From the cell containing the given text, extract its center point as [X, Y] coordinate. 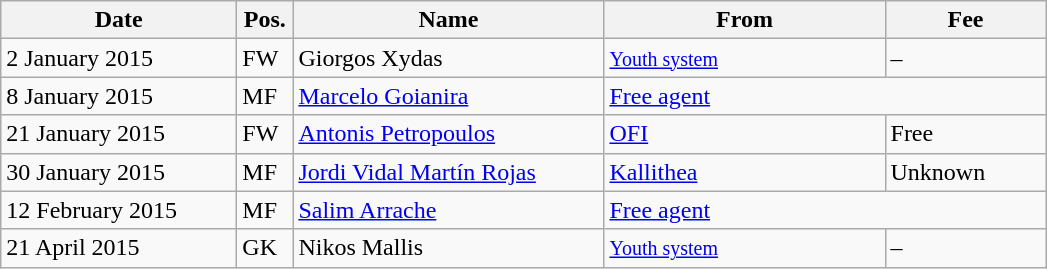
30 January 2015 [119, 172]
Nikos Mallis [448, 248]
Antonis Petropoulos [448, 134]
Pos. [265, 20]
21 April 2015 [119, 248]
8 January 2015 [119, 96]
Marcelo Goianira [448, 96]
Jordi Vidal Martín Rojas [448, 172]
Giorgos Xydas [448, 58]
Free [966, 134]
Salim Arrache [448, 210]
2 January 2015 [119, 58]
21 January 2015 [119, 134]
GK [265, 248]
12 February 2015 [119, 210]
Fee [966, 20]
Name [448, 20]
From [744, 20]
Kallithea [744, 172]
Date [119, 20]
Unknown [966, 172]
OFI [744, 134]
